Search for the cell housing the specified text and yield its [X, Y] center coordinate. 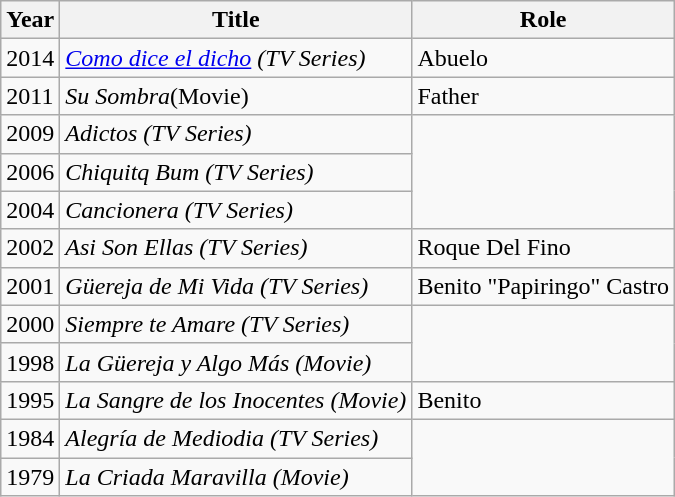
2000 [30, 324]
1998 [30, 362]
Chiquitq Bum (TV Series) [236, 172]
Title [236, 20]
2006 [30, 172]
2011 [30, 96]
Roque Del Fino [544, 248]
2002 [30, 248]
Su Sombra(Movie) [236, 96]
Abuelo [544, 58]
2001 [30, 286]
2009 [30, 134]
Güereja de Mi Vida (TV Series) [236, 286]
Adictos (TV Series) [236, 134]
1995 [30, 400]
La Güereja y Algo Más (Movie) [236, 362]
Role [544, 20]
Year [30, 20]
1984 [30, 438]
Alegría de Mediodia (TV Series) [236, 438]
La Sangre de los Inocentes (Movie) [236, 400]
2014 [30, 58]
2004 [30, 210]
Benito [544, 400]
Benito "Papiringo" Castro [544, 286]
Siempre te Amare (TV Series) [236, 324]
1979 [30, 477]
La Criada Maravilla (Movie) [236, 477]
Cancionera (TV Series) [236, 210]
Father [544, 96]
Asi Son Ellas (TV Series) [236, 248]
Como dice el dicho (TV Series) [236, 58]
